Return the [X, Y] coordinate for the center point of the cell that contains the specified text.  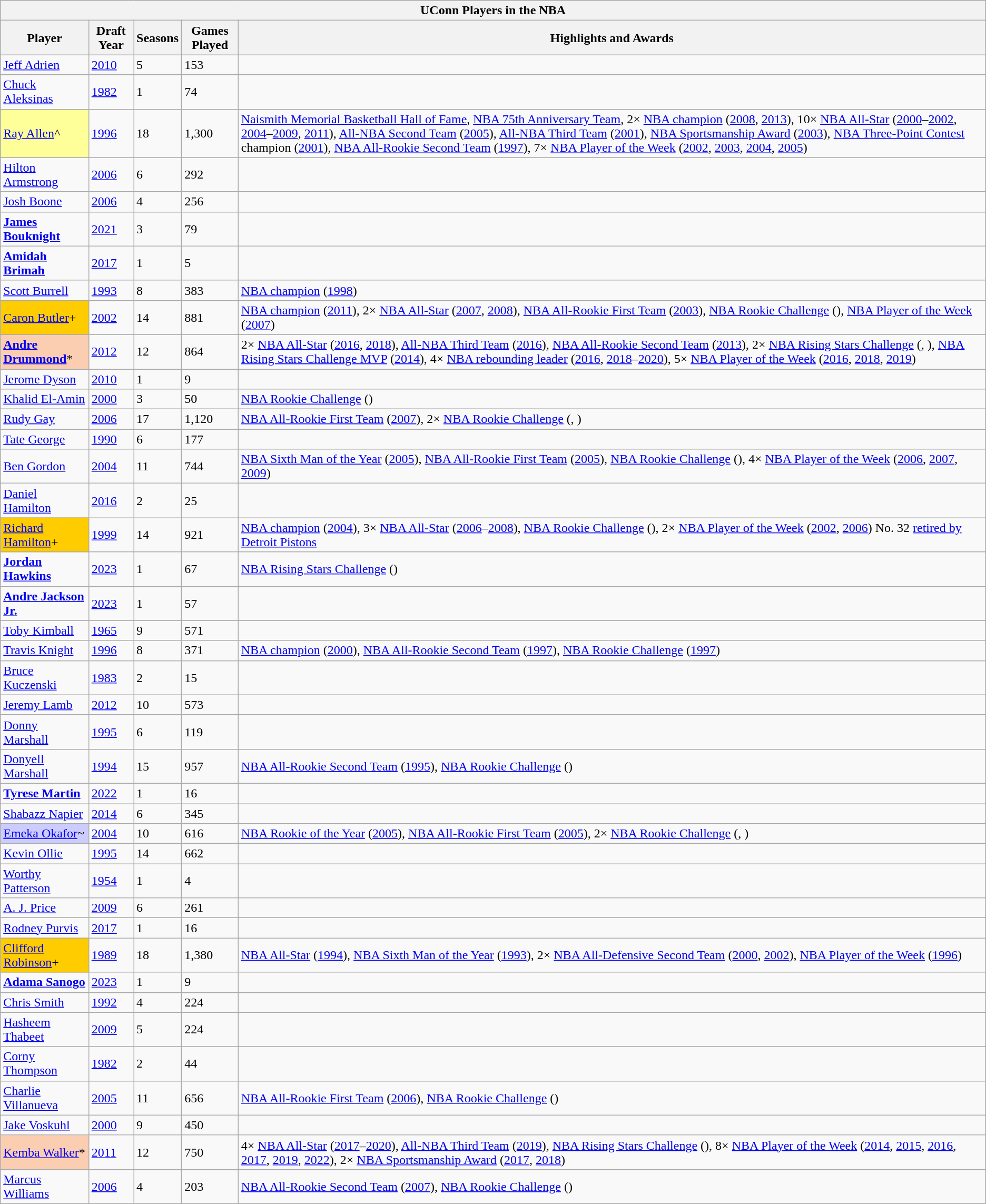
1965 [111, 630]
Toby Kimball [44, 630]
2016 [111, 500]
750 [210, 1152]
Donny Marshall [44, 732]
1994 [111, 766]
Bruce Kuczenski [44, 677]
Ray Allen^ [44, 133]
Marcus Williams [44, 1186]
1990 [111, 439]
119 [210, 732]
1983 [111, 677]
44 [210, 1064]
Tyrese Martin [44, 793]
NBA Rising Stars Challenge () [612, 569]
67 [210, 569]
921 [210, 535]
1,380 [210, 955]
256 [210, 202]
NBA Rookie Challenge () [612, 399]
1993 [111, 290]
Donyell Marshall [44, 766]
UConn Players in the NBA [493, 11]
Hasheem Thabeet [44, 1029]
Chris Smith [44, 1002]
Emeka Okafor~ [44, 834]
NBA champion (2004), 3× NBA All-Star (2006–2008), NBA Rookie Challenge (), 2× NBA Player of the Week (2002, 2006) No. 32 retired by Detroit Pistons [612, 535]
1954 [111, 881]
Draft Year [111, 38]
203 [210, 1186]
Richard Hamilton+ [44, 535]
NBA All-Star (1994), NBA Sixth Man of the Year (1993), 2× NBA All-Defensive Second Team (2000, 2002), NBA Player of the Week (1996) [612, 955]
2011 [111, 1152]
17 [158, 419]
NBA All-Rookie Second Team (1995), NBA Rookie Challenge () [612, 766]
Hilton Armstrong [44, 175]
Jeff Adrien [44, 65]
NBA Rookie of the Year (2005), NBA All-Rookie First Team (2005), 2× NBA Rookie Challenge (, ) [612, 834]
261 [210, 908]
74 [210, 92]
Jake Voskuhl [44, 1125]
Charlie Villanueva [44, 1098]
2022 [111, 793]
571 [210, 630]
Josh Boone [44, 202]
Kemba Walker* [44, 1152]
NBA All-Rookie First Team (2007), 2× NBA Rookie Challenge (, ) [612, 419]
Andre Drummond* [44, 352]
1,120 [210, 419]
2021 [111, 229]
Jordan Hawkins [44, 569]
57 [210, 604]
NBA All-Rookie Second Team (2007), NBA Rookie Challenge () [612, 1186]
881 [210, 317]
744 [210, 467]
Amidah Brimah [44, 263]
371 [210, 650]
345 [210, 814]
1,300 [210, 133]
Khalid El-Amin [44, 399]
1999 [111, 535]
Clifford Robinson+ [44, 955]
Kevin Ollie [44, 854]
450 [210, 1125]
2014 [111, 814]
Rudy Gay [44, 419]
Tate George [44, 439]
177 [210, 439]
1989 [111, 955]
Chuck Aleksinas [44, 92]
Corny Thompson [44, 1064]
Andre Jackson Jr. [44, 604]
Caron Butler+ [44, 317]
616 [210, 834]
Scott Burrell [44, 290]
Highlights and Awards [612, 38]
Daniel Hamilton [44, 500]
NBA champion (2000), NBA All-Rookie Second Team (1997), NBA Rookie Challenge (1997) [612, 650]
Jeremy Lamb [44, 705]
383 [210, 290]
NBA champion (2011), 2× NBA All-Star (2007, 2008), NBA All-Rookie First Team (2003), NBA Rookie Challenge (), NBA Player of the Week (2007) [612, 317]
Rodney Purvis [44, 928]
957 [210, 766]
25 [210, 500]
Jerome Dyson [44, 379]
James Bouknight [44, 229]
79 [210, 229]
Player [44, 38]
662 [210, 854]
153 [210, 65]
NBA champion (1998) [612, 290]
Travis Knight [44, 650]
292 [210, 175]
656 [210, 1098]
573 [210, 705]
A. J. Price [44, 908]
Ben Gordon [44, 467]
NBA All-Rookie First Team (2006), NBA Rookie Challenge () [612, 1098]
Seasons [158, 38]
Games Played [210, 38]
NBA Sixth Man of the Year (2005), NBA All-Rookie First Team (2005), NBA Rookie Challenge (), 4× NBA Player of the Week (2006, 2007, 2009) [612, 467]
2002 [111, 317]
1992 [111, 1002]
50 [210, 399]
864 [210, 352]
Adama Sanogo [44, 982]
Shabazz Napier [44, 814]
Worthy Patterson [44, 881]
2005 [111, 1098]
